Return [x, y] of the center of cell containing provided text 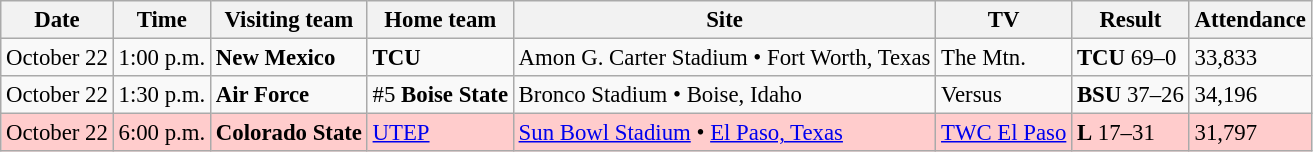
L 17–31 [1131, 133]
TWC El Paso [1004, 133]
33,833 [1250, 58]
BSU 37–26 [1131, 95]
1:30 p.m. [162, 95]
Site [724, 20]
Time [162, 20]
Colorado State [290, 133]
6:00 p.m. [162, 133]
TCU [440, 58]
Air Force [290, 95]
31,797 [1250, 133]
Amon G. Carter Stadium • Fort Worth, Texas [724, 58]
UTEP [440, 133]
Date [57, 20]
Home team [440, 20]
Result [1131, 20]
34,196 [1250, 95]
Versus [1004, 95]
TV [1004, 20]
New Mexico [290, 58]
#5 Boise State [440, 95]
Visiting team [290, 20]
The Mtn. [1004, 58]
TCU 69–0 [1131, 58]
Bronco Stadium • Boise, Idaho [724, 95]
1:00 p.m. [162, 58]
Sun Bowl Stadium • El Paso, Texas [724, 133]
Attendance [1250, 20]
